Find where the given text appears and provide that cell's center as [x, y] coordinate. 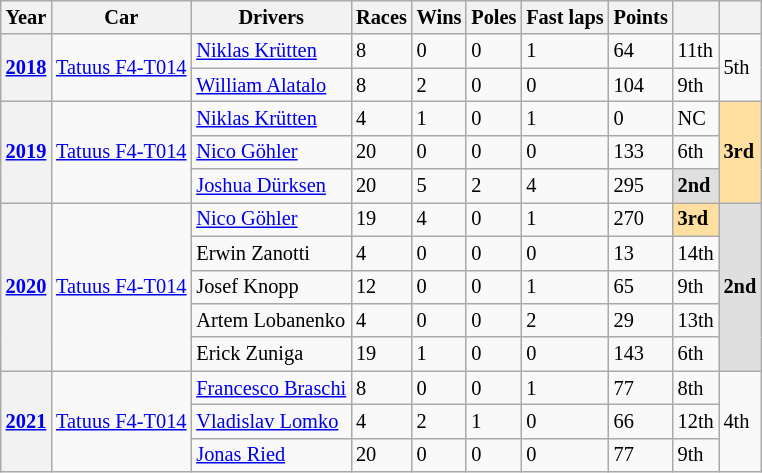
Poles [494, 17]
William Alatalo [271, 85]
Artem Lobanenko [271, 320]
65 [641, 287]
Wins [440, 17]
NC [696, 118]
Francesco Braschi [271, 388]
5th [740, 68]
Joshua Dürksen [271, 186]
143 [641, 354]
Jonas Ried [271, 455]
295 [641, 186]
12th [696, 421]
Vladislav Lomko [271, 421]
8th [696, 388]
13th [696, 320]
12 [382, 287]
2020 [26, 286]
2018 [26, 68]
104 [641, 85]
14th [696, 253]
Drivers [271, 17]
Josef Knopp [271, 287]
133 [641, 152]
2019 [26, 152]
Erwin Zanotti [271, 253]
Fast laps [564, 17]
66 [641, 421]
Races [382, 17]
4th [740, 422]
Points [641, 17]
2021 [26, 422]
Erick Zuniga [271, 354]
5 [440, 186]
11th [696, 51]
270 [641, 219]
Year [26, 17]
29 [641, 320]
64 [641, 51]
13 [641, 253]
Car [121, 17]
